Pinpoint the cell where the given text exists, returning its [x, y] midpoint coordinate. 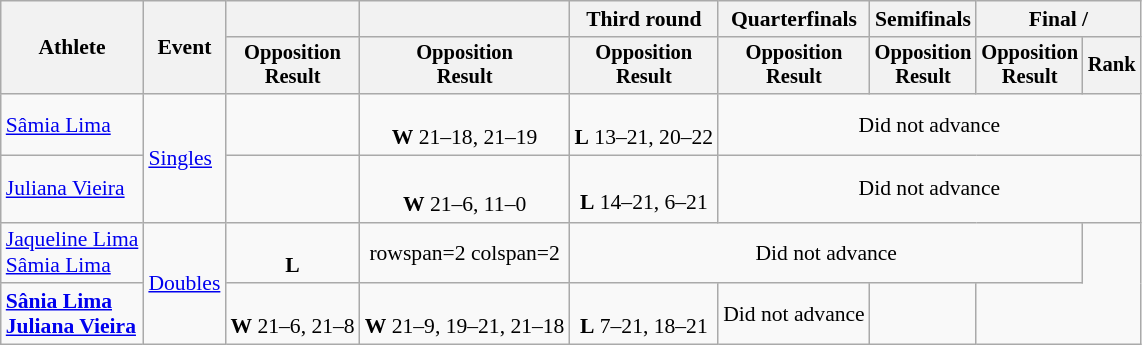
Rank [1112, 66]
Juliana Vieira [72, 190]
rowspan=2 colspan=2 [465, 252]
W 21–6, 11–0 [465, 190]
Singles [184, 158]
Athlete [72, 48]
Quarterfinals [794, 19]
Event [184, 48]
L 13–21, 20–22 [644, 124]
W 21–9, 19–21, 21–18 [465, 314]
Sâmia Lima [72, 124]
Third round [644, 19]
Sânia LimaJuliana Vieira [72, 314]
W 21–6, 21–8 [292, 314]
W 21–18, 21–19 [465, 124]
L 14–21, 6–21 [644, 190]
Doubles [184, 283]
L [292, 252]
Jaqueline LimaSâmia Lima [72, 252]
L 7–21, 18–21 [644, 314]
Final / [1058, 19]
Semifinals [924, 19]
